For the text-containing cell, return its midpoint in [x, y] coordinate format. 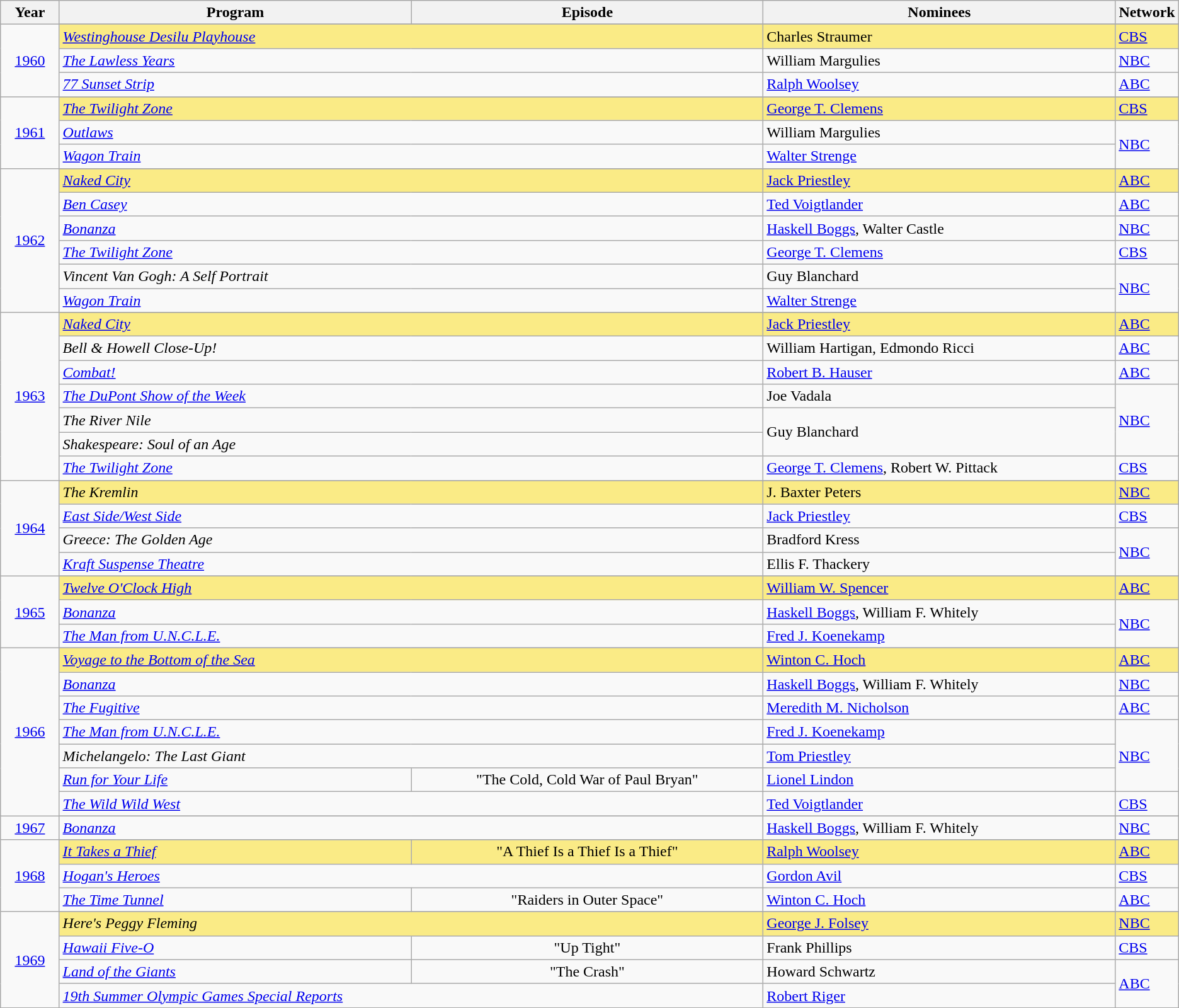
Lionel Lindon [940, 780]
"Up Tight" [587, 948]
Bell & Howell Close-Up! [411, 348]
1966 [30, 731]
Haskell Boggs, Walter Castle [940, 228]
19th Summer Olympic Games Special Reports [411, 995]
Nominees [940, 13]
1962 [30, 240]
William W. Spencer [940, 588]
1960 [30, 60]
Robert B. Hauser [940, 372]
George T. Clemens, Robert W. Pittack [940, 468]
Here's Peggy Fleming [411, 924]
"The Crash" [587, 971]
William Hartigan, Edmondo Ricci [940, 348]
Gordon Avil [940, 876]
Shakespeare: Soul of an Age [411, 444]
East Side/West Side [411, 516]
Greece: The Golden Age [411, 540]
Episode [587, 13]
"A Thief Is a Thief Is a Thief" [587, 852]
Year [30, 13]
"Raiders in Outer Space" [587, 900]
1964 [30, 528]
The Lawless Years [411, 60]
1969 [30, 959]
Tom Priestley [940, 756]
Frank Phillips [940, 948]
Run for Your Life [236, 780]
Kraft Suspense Theatre [411, 564]
Robert Riger [940, 995]
Vincent Van Gogh: A Self Portrait [411, 276]
J. Baxter Peters [940, 492]
1965 [30, 612]
The Kremlin [411, 492]
Outlaws [411, 132]
1961 [30, 132]
Program [236, 13]
Charles Straumer [940, 37]
The Fugitive [411, 708]
The River Nile [411, 420]
1963 [30, 396]
Michelangelo: The Last Giant [411, 756]
Howard Schwartz [940, 971]
Combat! [411, 372]
Joe Vadala [940, 396]
Ben Casey [411, 204]
The Wild Wild West [411, 804]
It Takes a Thief [236, 852]
Network [1147, 13]
"The Cold, Cold War of Paul Bryan" [587, 780]
The Time Tunnel [236, 900]
Meredith M. Nicholson [940, 708]
Voyage to the Bottom of the Sea [411, 660]
1968 [30, 876]
1967 [30, 828]
George J. Folsey [940, 924]
Hawaii Five-O [236, 948]
77 Sunset Strip [411, 84]
Ellis F. Thackery [940, 564]
Bradford Kress [940, 540]
Westinghouse Desilu Playhouse [411, 37]
Hogan's Heroes [411, 876]
Land of the Giants [236, 971]
Twelve O'Clock High [411, 588]
The DuPont Show of the Week [411, 396]
